For the text-containing cell, return its midpoint in (x, y) coordinate format. 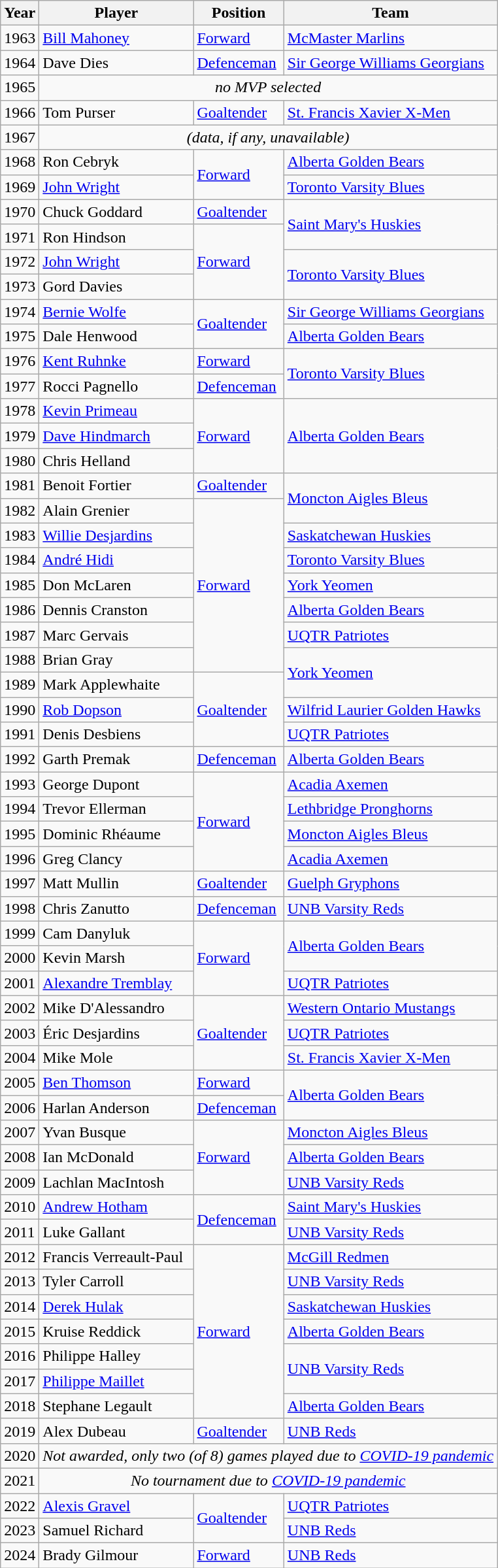
1976 (20, 361)
Alexandre Tremblay (116, 983)
Chris Helland (116, 461)
Rob Dopson (116, 709)
Position (239, 13)
2011 (20, 1232)
2001 (20, 983)
2010 (20, 1207)
Éric Desjardins (116, 1033)
Ron Cebryk (116, 162)
1969 (20, 187)
2012 (20, 1257)
2007 (20, 1133)
1999 (20, 933)
Yvan Busque (116, 1133)
Ron Hindson (116, 237)
André Hidi (116, 560)
1970 (20, 212)
Marc Gervais (116, 635)
1983 (20, 535)
1985 (20, 585)
Kruise Reddick (116, 1331)
2000 (20, 958)
McMaster Marlins (390, 38)
1966 (20, 112)
Willie Desjardins (116, 535)
1989 (20, 684)
2024 (20, 1556)
Alain Grenier (116, 510)
Francis Verreault-Paul (116, 1257)
Guelph Gryphons (390, 884)
1984 (20, 560)
2019 (20, 1431)
2013 (20, 1282)
Chuck Goddard (116, 212)
2003 (20, 1033)
Lethbridge Pronghorns (390, 809)
Stephane Legault (116, 1406)
Denis Desbiens (116, 735)
1996 (20, 859)
McGill Redmen (390, 1257)
1968 (20, 162)
Tyler Carroll (116, 1282)
1977 (20, 386)
2016 (20, 1356)
2018 (20, 1406)
1981 (20, 486)
Alexis Gravel (116, 1505)
Western Ontario Mustangs (390, 1008)
Trevor Ellerman (116, 809)
Brian Gray (116, 659)
Cam Danyluk (116, 933)
Player (116, 13)
1992 (20, 759)
Ben Thomson (116, 1082)
Mike D'Alessandro (116, 1008)
Derek Hulak (116, 1307)
2005 (20, 1082)
1978 (20, 411)
Not awarded, only two (of 8) games played due to COVID-19 pandemic (268, 1456)
1964 (20, 63)
1997 (20, 884)
no MVP selected (268, 88)
Dominic Rhéaume (116, 834)
1975 (20, 337)
(data, if any, unavailable) (268, 137)
1972 (20, 261)
1971 (20, 237)
Kevin Marsh (116, 958)
Alex Dubeau (116, 1431)
Dennis Cranston (116, 610)
Mark Applewhaite (116, 684)
2009 (20, 1182)
1965 (20, 88)
Wilfrid Laurier Golden Hawks (390, 709)
Dale Henwood (116, 337)
Dave Dies (116, 63)
Dave Hindmarch (116, 436)
1963 (20, 38)
1998 (20, 909)
1986 (20, 610)
Luke Gallant (116, 1232)
2015 (20, 1331)
2023 (20, 1531)
Samuel Richard (116, 1531)
2022 (20, 1505)
2021 (20, 1480)
Philippe Maillet (116, 1381)
2004 (20, 1058)
Lachlan MacIntosh (116, 1182)
Andrew Hotham (116, 1207)
1967 (20, 137)
Brady Gilmour (116, 1556)
2017 (20, 1381)
2014 (20, 1307)
1982 (20, 510)
2006 (20, 1108)
1987 (20, 635)
Bernie Wolfe (116, 312)
1979 (20, 436)
1995 (20, 834)
2002 (20, 1008)
1973 (20, 286)
Team (390, 13)
No tournament due to COVID-19 pandemic (268, 1480)
2020 (20, 1456)
Kent Ruhnke (116, 361)
Gord Davies (116, 286)
Year (20, 13)
Benoit Fortier (116, 486)
2008 (20, 1158)
1988 (20, 659)
Garth Premak (116, 759)
Tom Purser (116, 112)
1994 (20, 809)
1974 (20, 312)
Mike Mole (116, 1058)
1980 (20, 461)
Don McLaren (116, 585)
Bill Mahoney (116, 38)
Philippe Halley (116, 1356)
Rocci Pagnello (116, 386)
Kevin Primeau (116, 411)
Ian McDonald (116, 1158)
1991 (20, 735)
Harlan Anderson (116, 1108)
1990 (20, 709)
Greg Clancy (116, 859)
1993 (20, 784)
Chris Zanutto (116, 909)
Matt Mullin (116, 884)
George Dupont (116, 784)
